Pinpoint the cell where the given text exists, returning its [x, y] midpoint coordinate. 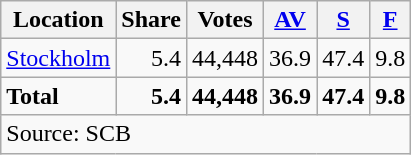
AV [290, 20]
S [344, 20]
Share [152, 20]
F [390, 20]
Votes [224, 20]
Source: SCB [206, 134]
Total [58, 96]
Stockholm [58, 58]
Location [58, 20]
